Return the (x, y) coordinate for the center point of the cell that contains the specified text.  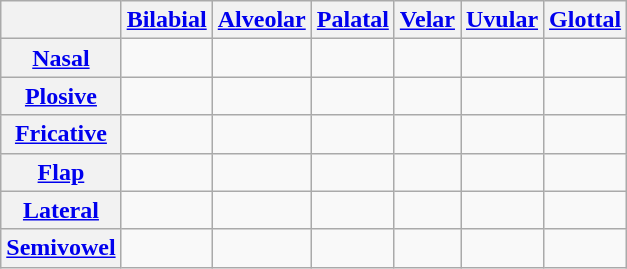
Plosive (61, 96)
Palatal (352, 20)
Glottal (586, 20)
Lateral (61, 210)
Bilabial (166, 20)
Uvular (502, 20)
Flap (61, 172)
Alveolar (262, 20)
Fricative (61, 134)
Velar (427, 20)
Semivowel (61, 248)
Nasal (61, 58)
